Detect which cell encompasses the target text, then output its (X, Y) center coordinate. 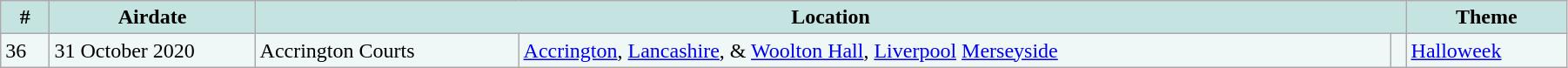
Halloweek (1486, 51)
Accrington, Lancashire, & Woolton Hall, Liverpool Merseyside (955, 51)
36 (25, 51)
Accrington Courts (386, 51)
Location (830, 17)
# (25, 17)
31 October 2020 (152, 51)
Theme (1486, 17)
Airdate (152, 17)
